Pinpoint the cell where the given text exists, returning its (X, Y) midpoint coordinate. 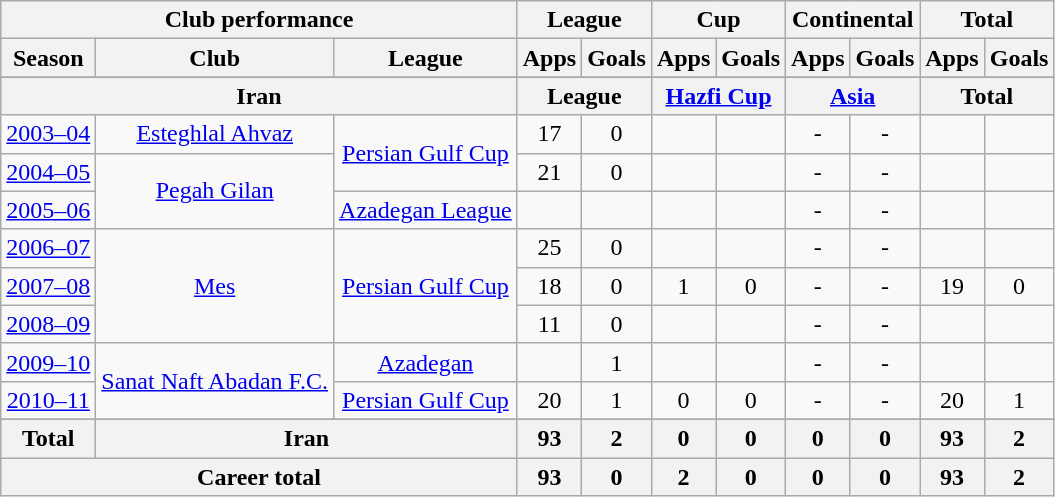
Club performance (259, 20)
Season (48, 58)
Cup (718, 20)
Pegah Gilan (215, 191)
Career total (259, 477)
Continental (853, 20)
Azadegan League (426, 210)
Asia (853, 96)
Sanat Naft Abadan F.C. (215, 381)
Esteghlal Ahvaz (215, 134)
2009–10 (48, 362)
19 (952, 286)
Hazfi Cup (718, 96)
Mes (215, 286)
17 (549, 134)
2006–07 (48, 248)
25 (549, 248)
2008–09 (48, 324)
11 (549, 324)
2005–06 (48, 210)
Azadegan (426, 362)
2004–05 (48, 172)
2007–08 (48, 286)
2010–11 (48, 400)
21 (549, 172)
18 (549, 286)
2003–04 (48, 134)
Club (215, 58)
